Return the [x, y] coordinate for the center point of the cell that contains the specified text.  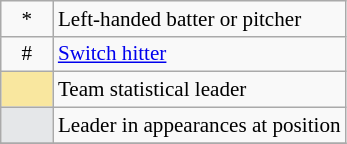
Switch hitter [200, 54]
Left-handed batter or pitcher [200, 18]
Leader in appearances at position [200, 124]
# [27, 54]
Team statistical leader [200, 90]
* [27, 18]
